Pinpoint the cell where the given text exists, returning its [x, y] midpoint coordinate. 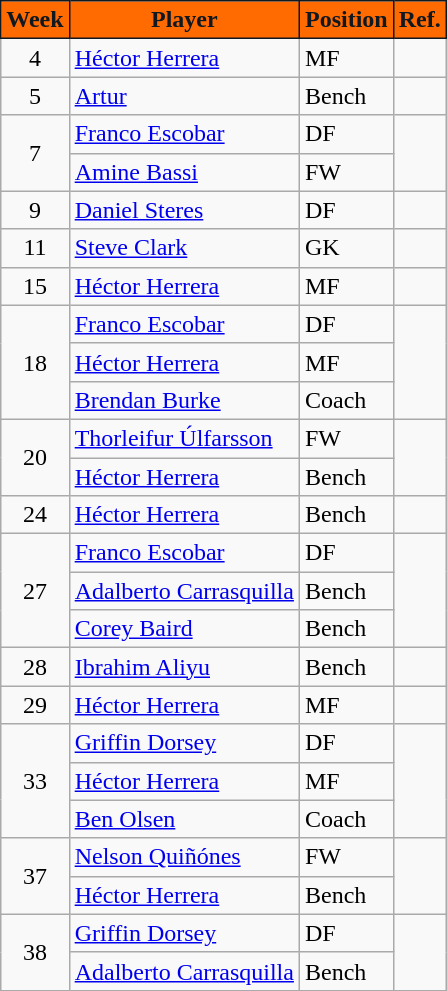
Brendan Burke [184, 400]
7 [35, 153]
Ibrahim Aliyu [184, 667]
9 [35, 210]
Nelson Quiñónes [184, 857]
33 [35, 781]
24 [35, 515]
Ref. [420, 20]
GK [346, 248]
Artur [184, 96]
28 [35, 667]
Thorleifur Úlfarsson [184, 438]
37 [35, 876]
Daniel Steres [184, 210]
Position [346, 20]
38 [35, 952]
Steve Clark [184, 248]
18 [35, 362]
4 [35, 58]
27 [35, 591]
5 [35, 96]
Player [184, 20]
15 [35, 286]
Corey Baird [184, 629]
11 [35, 248]
29 [35, 705]
20 [35, 457]
Amine Bassi [184, 172]
Ben Olsen [184, 819]
Week [35, 20]
